Detect which cell encompasses the target text, then output its [x, y] center coordinate. 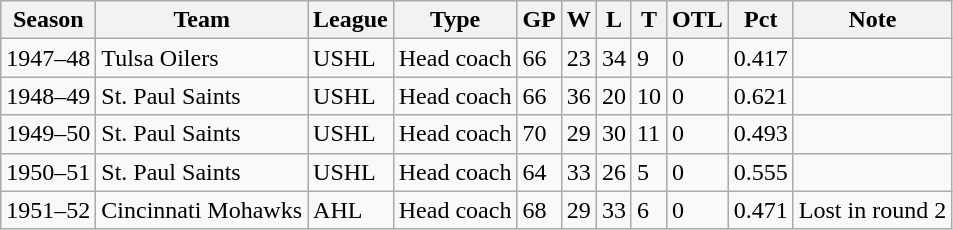
1947–48 [48, 58]
0.417 [760, 58]
0.493 [760, 134]
0.471 [760, 210]
9 [648, 58]
30 [614, 134]
20 [614, 96]
64 [539, 172]
36 [578, 96]
10 [648, 96]
6 [648, 210]
W [578, 20]
26 [614, 172]
0.621 [760, 96]
GP [539, 20]
Type [455, 20]
Pct [760, 20]
1949–50 [48, 134]
0.555 [760, 172]
Cincinnati Mohawks [202, 210]
11 [648, 134]
34 [614, 58]
OTL [697, 20]
Team [202, 20]
1951–52 [48, 210]
League [351, 20]
5 [648, 172]
68 [539, 210]
AHL [351, 210]
Lost in round 2 [872, 210]
23 [578, 58]
1948–49 [48, 96]
Season [48, 20]
70 [539, 134]
T [648, 20]
Tulsa Oilers [202, 58]
Note [872, 20]
L [614, 20]
1950–51 [48, 172]
